Scan for the cell matching the given text and deliver its (X, Y) coordinate at center. 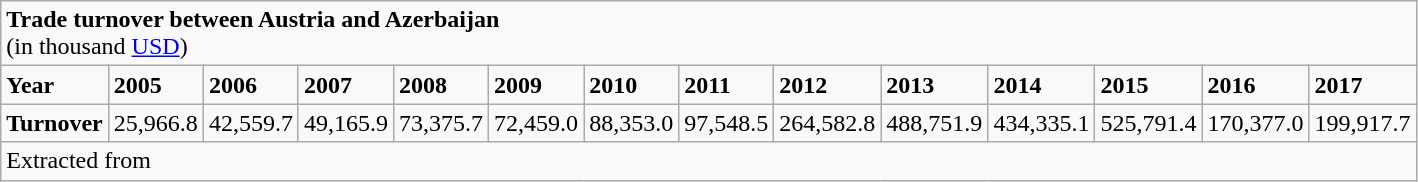
72,459.0 (536, 123)
2007 (346, 85)
2015 (1148, 85)
2010 (632, 85)
488,751.9 (934, 123)
97,548.5 (726, 123)
264,582.8 (828, 123)
170,377.0 (1256, 123)
Year (55, 85)
2014 (1042, 85)
2017 (1362, 85)
88,353.0 (632, 123)
Trade turnover between Austria and Azerbaijan(in thousand USD) (708, 34)
Extracted from (708, 161)
Turnover (55, 123)
2009 (536, 85)
2012 (828, 85)
434,335.1 (1042, 123)
49,165.9 (346, 123)
2008 (440, 85)
525,791.4 (1148, 123)
2011 (726, 85)
199,917.7 (1362, 123)
2005 (156, 85)
73,375.7 (440, 123)
42,559.7 (250, 123)
25,966.8 (156, 123)
2006 (250, 85)
2016 (1256, 85)
2013 (934, 85)
